Find where the given text appears and provide that cell's center as [x, y] coordinate. 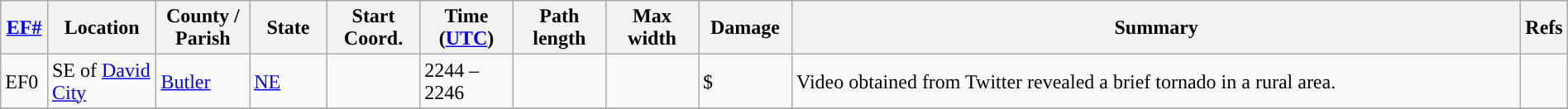
County / Parish [203, 28]
EF0 [25, 81]
Path length [559, 28]
Location [102, 28]
State [289, 28]
NE [289, 81]
Refs [1545, 28]
Max width [652, 28]
SE of David City [102, 81]
EF# [25, 28]
Butler [203, 81]
2244 – 2246 [466, 81]
Summary [1156, 28]
Time (UTC) [466, 28]
Start Coord. [374, 28]
Damage [744, 28]
$ [744, 81]
Video obtained from Twitter revealed a brief tornado in a rural area. [1156, 81]
